For the text-containing cell, return its midpoint in [x, y] coordinate format. 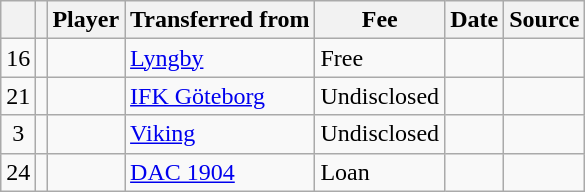
IFK Göteborg [220, 96]
Date [474, 20]
24 [18, 172]
Lyngby [220, 58]
Loan [380, 172]
Free [380, 58]
Player [86, 20]
Source [544, 20]
Fee [380, 20]
Transferred from [220, 20]
16 [18, 58]
3 [18, 134]
Viking [220, 134]
DAC 1904 [220, 172]
21 [18, 96]
